Capture the cell that displays the provided text and extract its (X, Y) central coordinate. 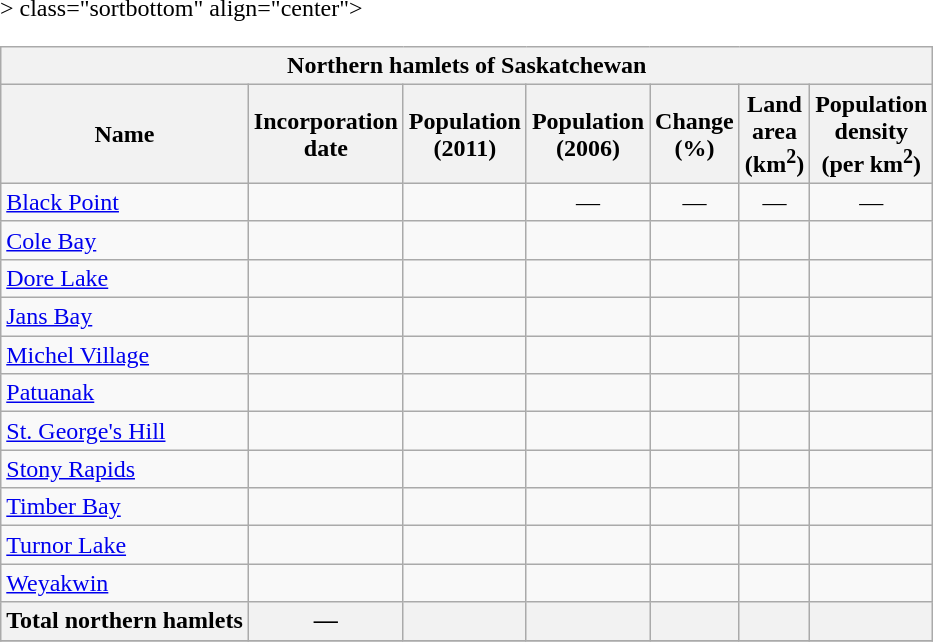
Cole Bay (125, 240)
Black Point (125, 202)
Name (125, 134)
Patuanak (125, 393)
Stony Rapids (125, 469)
Weyakwin (125, 583)
Population(2011) (464, 134)
Population(2006) (588, 134)
Northern hamlets of Saskatchewan (467, 66)
Jans Bay (125, 317)
Change(%) (695, 134)
Dore Lake (125, 278)
Turnor Lake (125, 545)
Total northern hamlets (125, 621)
Michel Village (125, 355)
Landarea(km2) (774, 134)
Timber Bay (125, 507)
Populationdensity(per km2) (872, 134)
St. George's Hill (125, 431)
Incorporationdate (326, 134)
